For the text-containing cell, return its midpoint in (x, y) coordinate format. 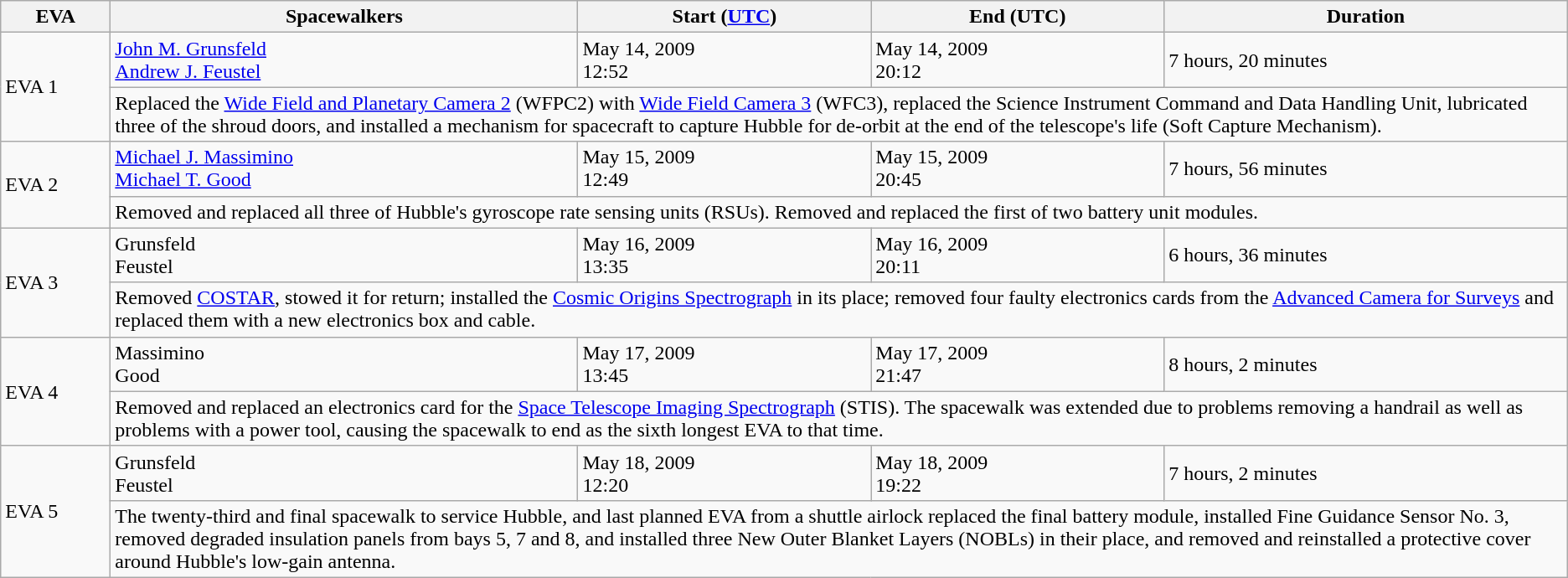
6 hours, 36 minutes (1366, 255)
John M. Grunsfeld Andrew J. Feustel (344, 60)
End (UTC) (1018, 17)
Michael J. Massimino Michael T. Good (344, 169)
Spacewalkers (344, 17)
May 15, 2009 12:49 (725, 169)
7 hours, 2 minutes (1366, 472)
7 hours, 56 minutes (1366, 169)
EVA 4 (55, 391)
Removed and replaced all three of Hubble's gyroscope rate sensing units (RSUs). Removed and replaced the first of two battery unit modules. (839, 212)
Duration (1366, 17)
May 14, 2009 20:12 (1018, 60)
May 16, 2009 13:35 (725, 255)
Start (UTC) (725, 17)
EVA 1 (55, 87)
8 hours, 2 minutes (1366, 364)
EVA 2 (55, 184)
EVA 5 (55, 511)
May 17, 2009 21:47 (1018, 364)
EVA 3 (55, 282)
May 17, 2009 13:45 (725, 364)
May 15, 2009 20:45 (1018, 169)
May 14, 2009 12:52 (725, 60)
May 18, 2009 12:20 (725, 472)
May 16, 2009 20:11 (1018, 255)
May 18, 2009 19:22 (1018, 472)
Massimino Good (344, 364)
EVA (55, 17)
7 hours, 20 minutes (1366, 60)
